Return [x, y] of the center of cell containing provided text 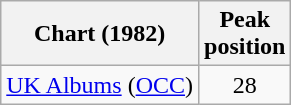
Chart (1982) [100, 34]
28 [245, 85]
UK Albums (OCC) [100, 85]
Peakposition [245, 34]
